Scan for the cell matching the given text and deliver its [X, Y] coordinate at center. 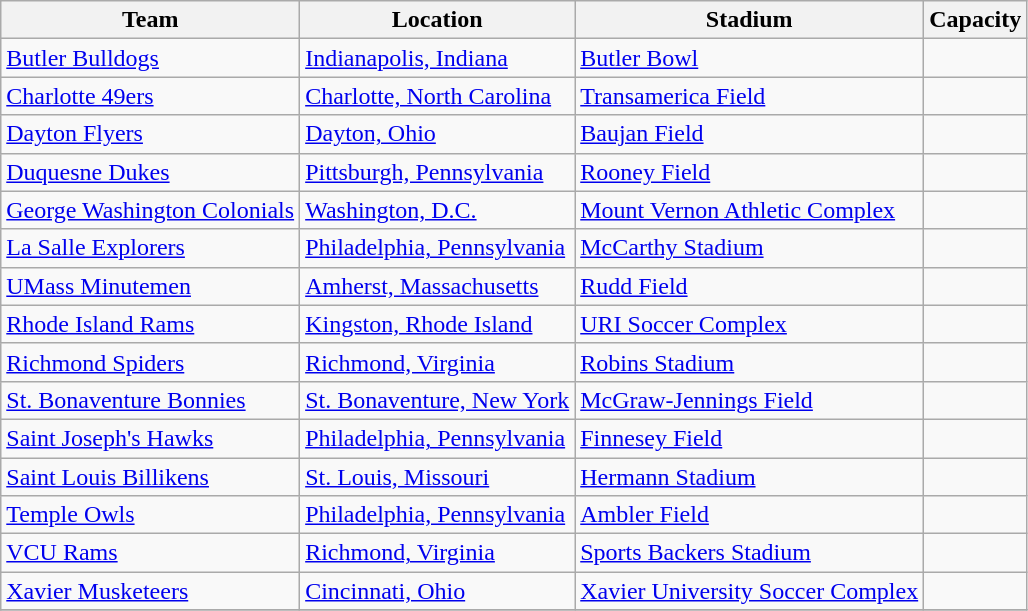
Ambler Field [750, 515]
Finnesey Field [750, 438]
Robins Stadium [750, 362]
Temple Owls [150, 515]
UMass Minutemen [150, 286]
Sports Backers Stadium [750, 553]
Indianapolis, Indiana [438, 58]
Dayton, Ohio [438, 134]
McCarthy Stadium [750, 248]
Location [438, 20]
Rhode Island Rams [150, 324]
St. Bonaventure Bonnies [150, 400]
Mount Vernon Athletic Complex [750, 210]
Cincinnati, Ohio [438, 591]
VCU Rams [150, 553]
Butler Bulldogs [150, 58]
Xavier University Soccer Complex [750, 591]
McGraw-Jennings Field [750, 400]
Transamerica Field [750, 96]
Baujan Field [750, 134]
Butler Bowl [750, 58]
Dayton Flyers [150, 134]
Xavier Musketeers [150, 591]
Duquesne Dukes [150, 172]
Charlotte 49ers [150, 96]
St. Bonaventure, New York [438, 400]
URI Soccer Complex [750, 324]
Washington, D.C. [438, 210]
Richmond Spiders [150, 362]
Capacity [976, 20]
Amherst, Massachusetts [438, 286]
Hermann Stadium [750, 477]
La Salle Explorers [150, 248]
Pittsburgh, Pennsylvania [438, 172]
Rudd Field [750, 286]
Saint Louis Billikens [150, 477]
Kingston, Rhode Island [438, 324]
Charlotte, North Carolina [438, 96]
Rooney Field [750, 172]
Stadium [750, 20]
George Washington Colonials [150, 210]
Team [150, 20]
St. Louis, Missouri [438, 477]
Saint Joseph's Hawks [150, 438]
